Return [X, Y] of the center of cell containing provided text 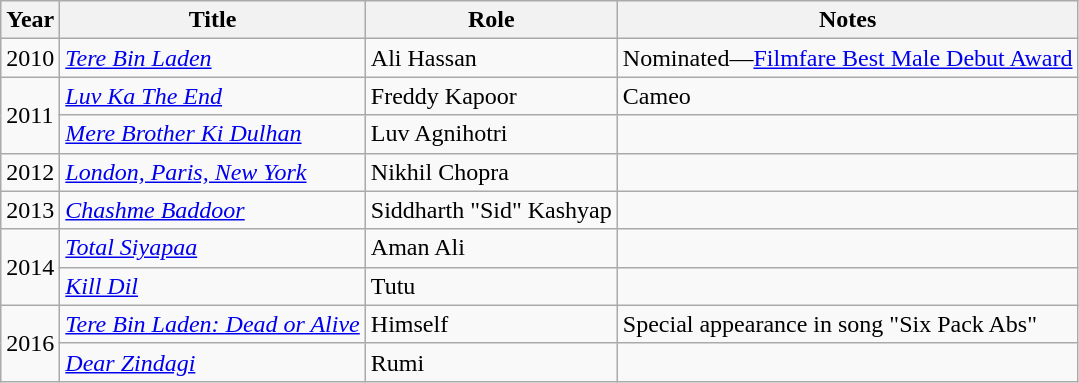
2016 [30, 343]
Siddharth "Sid" Kashyap [491, 210]
2013 [30, 210]
Year [30, 20]
Tutu [491, 286]
Himself [491, 324]
Role [491, 20]
Special appearance in song "Six Pack Abs" [848, 324]
Ali Hassan [491, 58]
Aman Ali [491, 248]
Tere Bin Laden: Dead or Alive [212, 324]
London, Paris, New York [212, 172]
Nikhil Chopra [491, 172]
2011 [30, 115]
Total Siyapaa [212, 248]
2012 [30, 172]
Luv Agnihotri [491, 134]
Notes [848, 20]
Dear Zindagi [212, 362]
2014 [30, 267]
2010 [30, 58]
Title [212, 20]
Nominated—Filmfare Best Male Debut Award [848, 58]
Tere Bin Laden [212, 58]
Freddy Kapoor [491, 96]
Chashme Baddoor [212, 210]
Cameo [848, 96]
Mere Brother Ki Dulhan [212, 134]
Kill Dil [212, 286]
Rumi [491, 362]
Luv Ka The End [212, 96]
